Locate the cell with the specified text and output its [X, Y] center coordinate. 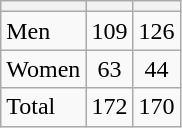
Women [44, 69]
Total [44, 107]
109 [110, 31]
44 [156, 69]
Men [44, 31]
170 [156, 107]
63 [110, 69]
172 [110, 107]
126 [156, 31]
